Pinpoint the cell where the given text exists, returning its (X, Y) midpoint coordinate. 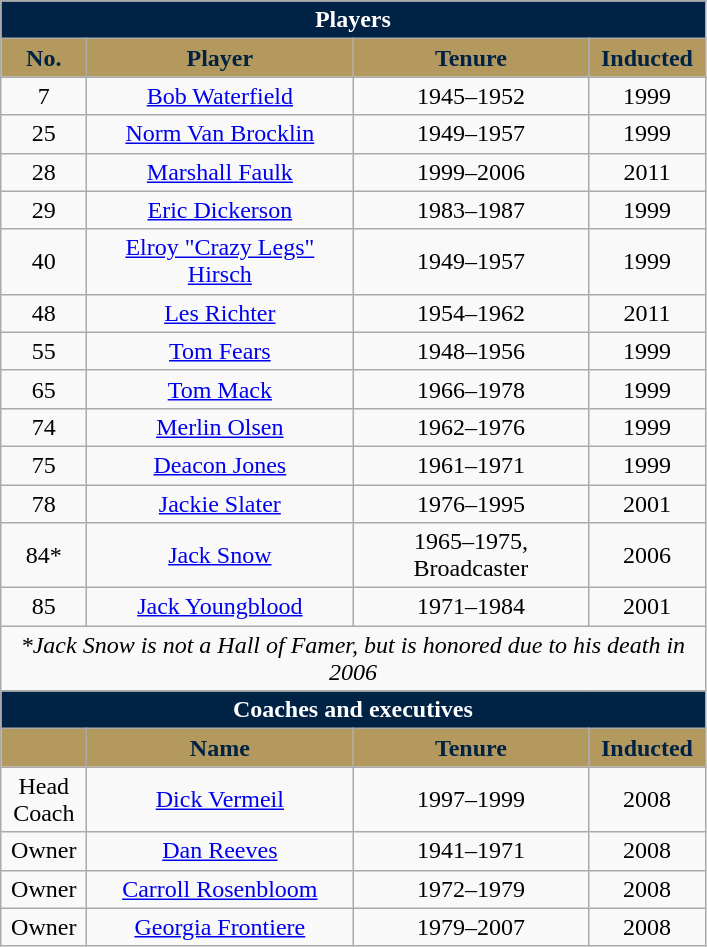
2006 (647, 556)
Players (353, 20)
Deacon Jones (220, 465)
29 (44, 210)
25 (44, 134)
1966–1978 (471, 389)
1941–1971 (471, 851)
85 (44, 607)
Name (220, 748)
84* (44, 556)
Jackie Slater (220, 503)
7 (44, 96)
1999–2006 (471, 172)
1997–1999 (471, 800)
74 (44, 427)
1945–1952 (471, 96)
Jack Snow (220, 556)
*Jack Snow is not a Hall of Famer, but is honored due to his death in 2006 (353, 658)
Jack Youngblood (220, 607)
Tom Fears (220, 351)
78 (44, 503)
1965–1975, Broadcaster (471, 556)
Georgia Frontiere (220, 927)
Head Coach (44, 800)
75 (44, 465)
1954–1962 (471, 313)
Carroll Rosenbloom (220, 889)
1983–1987 (471, 210)
Les Richter (220, 313)
Coaches and executives (353, 710)
Elroy "Crazy Legs" Hirsch (220, 262)
1948–1956 (471, 351)
1976–1995 (471, 503)
1971–1984 (471, 607)
Dan Reeves (220, 851)
Norm Van Brocklin (220, 134)
Marshall Faulk (220, 172)
1961–1971 (471, 465)
28 (44, 172)
65 (44, 389)
Bob Waterfield (220, 96)
55 (44, 351)
1972–1979 (471, 889)
No. (44, 58)
1979–2007 (471, 927)
40 (44, 262)
Merlin Olsen (220, 427)
Eric Dickerson (220, 210)
1962–1976 (471, 427)
48 (44, 313)
Dick Vermeil (220, 800)
Player (220, 58)
Tom Mack (220, 389)
